From the cell containing the given text, extract its center point as (X, Y) coordinate. 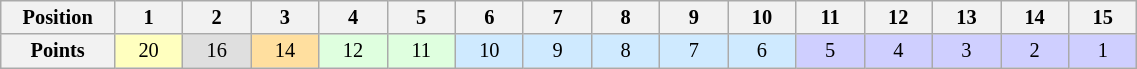
15 (1103, 17)
16 (217, 51)
13 (966, 17)
Points (58, 51)
Position (58, 17)
20 (148, 51)
